Identify which cell holds the provided text, then report its [X, Y] central coordinate. 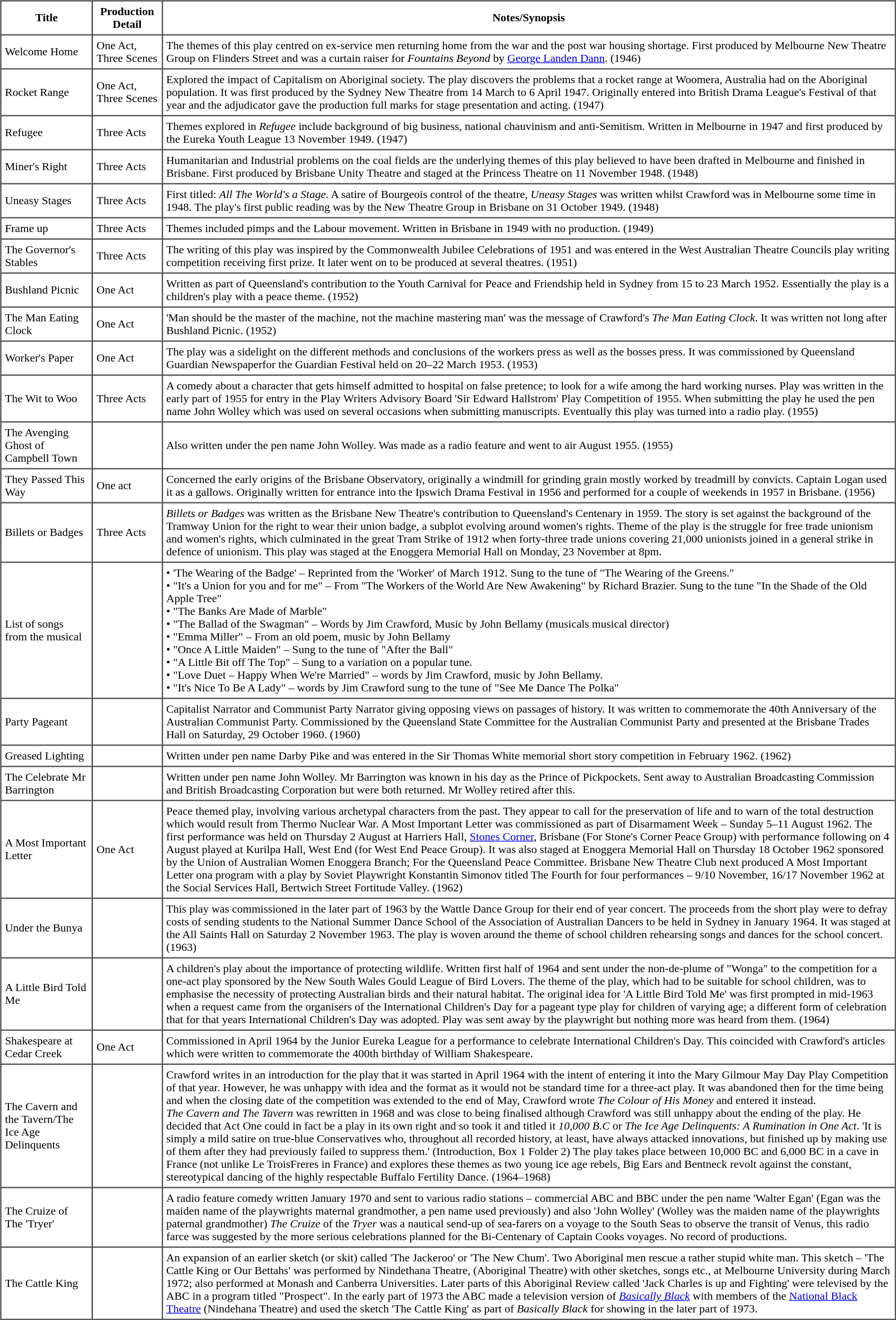
The Cattle King [47, 1283]
Notes/Synopsis [529, 18]
Themes included pimps and the Labour movement. Written in Brisbane in 1949 with no production. (1949) [529, 228]
Bushland Picnic [47, 290]
A Most Important Letter [47, 850]
Written under pen name Darby Pike and was entered in the Sir Thomas White memorial short story competition in February 1962. (1962) [529, 755]
Production Detail [127, 18]
Worker's Paper [47, 358]
Also written under the pen name John Wolley. Was made as a radio feature and went to air August 1955. (1955) [529, 445]
Shakespeare at Cedar Creek [47, 1047]
One act [127, 486]
Frame up [47, 228]
Greased Lighting [47, 755]
The Wit to Woo [47, 399]
They Passed This Way [47, 486]
List of songs from the musical [47, 630]
Miner's Right [47, 166]
A Little Bird Told Me [47, 993]
Refugee [47, 132]
Rocket Range [47, 93]
The Man Eating Clock [47, 324]
The Cavern and the Tavern/The Ice Age Delinquents [47, 1126]
Party Pageant [47, 722]
The Governor's Stables [47, 256]
The Celebrate Mr Barrington [47, 784]
Welcome Home [47, 52]
Uneasy Stages [47, 200]
Under the Bunya [47, 928]
The Avenging Ghost of Campbell Town [47, 445]
Billets or Badges [47, 533]
The Cruize of The 'Tryer' [47, 1217]
Title [47, 18]
